Detect which cell encompasses the target text, then output its (x, y) center coordinate. 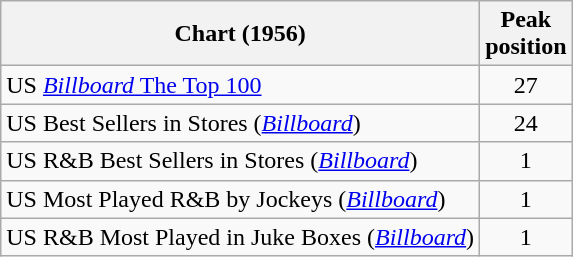
24 (526, 123)
Chart (1956) (240, 34)
US Billboard The Top 100 (240, 85)
US Best Sellers in Stores (Billboard) (240, 123)
US R&B Best Sellers in Stores (Billboard) (240, 161)
27 (526, 85)
Peakposition (526, 34)
US R&B Most Played in Juke Boxes (Billboard) (240, 237)
US Most Played R&B by Jockeys (Billboard) (240, 199)
